Pinpoint the cell where the given text exists, returning its (x, y) midpoint coordinate. 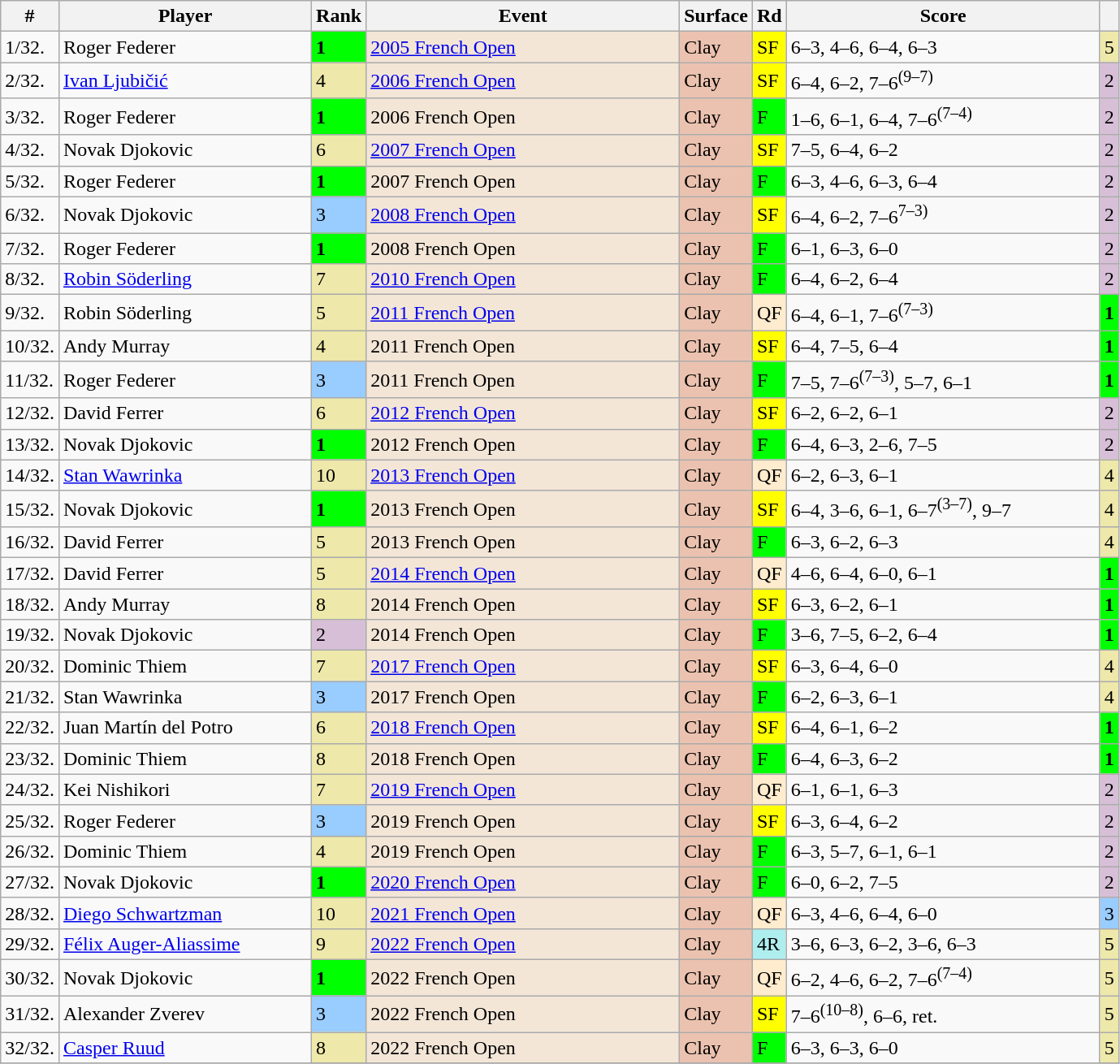
13/32. (30, 444)
6–3, 4–6, 6–4, 6–0 (943, 913)
Kei Nishikori (185, 789)
31/32. (30, 1014)
9/32. (30, 314)
Rd (769, 16)
27/32. (30, 882)
6–3, 6–2, 6–1 (943, 604)
19/32. (30, 635)
14/32. (30, 475)
6–0, 6–2, 7–5 (943, 882)
6–4, 6–1, 6–2 (943, 728)
7–5, 7–6(7–3), 5–7, 6–1 (943, 380)
6–2, 4–6, 6–2, 7–6(7–4) (943, 978)
1–6, 6–1, 6–4, 7–6(7–4) (943, 117)
2020 French Open (523, 882)
6–1, 6–3, 6–0 (943, 249)
Score (943, 16)
10/32. (30, 346)
2010 French Open (523, 279)
6–2, 6–2, 6–1 (943, 413)
6–3, 4–6, 6–4, 6–3 (943, 47)
Surface (716, 16)
26/32. (30, 851)
6–3, 5–7, 6–1, 6–1 (943, 851)
Rank (339, 16)
4–6, 6–4, 6–0, 6–1 (943, 573)
Félix Auger-Aliassime (185, 945)
28/32. (30, 913)
6–3, 6–3, 6–0 (943, 1048)
6–4, 6–2, 6–4 (943, 279)
25/32. (30, 820)
1/32. (30, 47)
2021 French Open (523, 913)
2005 French Open (523, 47)
21/32. (30, 697)
8/32. (30, 279)
7/32. (30, 249)
18/32. (30, 604)
6–4, 7–5, 6–4 (943, 346)
6–4, 6–3, 2–6, 7–5 (943, 444)
4/32. (30, 150)
7–6(10–8), 6–6, ret. (943, 1014)
Juan Martín del Potro (185, 728)
Ivan Ljubičić (185, 81)
3–6, 6–3, 6–2, 3–6, 6–3 (943, 945)
17/32. (30, 573)
32/32. (30, 1048)
Event (523, 16)
6–4, 6–3, 6–2 (943, 759)
6–4, 6–1, 7–6(7–3) (943, 314)
11/32. (30, 380)
5/32. (30, 181)
6–1, 6–1, 6–3 (943, 789)
16/32. (30, 543)
# (30, 16)
22/32. (30, 728)
29/32. (30, 945)
3/32. (30, 117)
30/32. (30, 978)
7–5, 6–4, 6–2 (943, 150)
3–6, 7–5, 6–2, 6–4 (943, 635)
Diego Schwartzman (185, 913)
6–3, 6–2, 6–3 (943, 543)
6–4, 3–6, 6–1, 6–7(3–7), 9–7 (943, 508)
23/32. (30, 759)
24/32. (30, 789)
Alexander Zverev (185, 1014)
20/32. (30, 666)
15/32. (30, 508)
6–4, 6–2, 7–6(9–7) (943, 81)
6–3, 4–6, 6–3, 6–4 (943, 181)
6–3, 6–4, 6–2 (943, 820)
12/32. (30, 413)
6–4, 6–2, 7–67–3) (943, 214)
4R (769, 945)
6–3, 6–4, 6–0 (943, 666)
6/32. (30, 214)
2/32. (30, 81)
Player (185, 16)
9 (339, 945)
Casper Ruud (185, 1048)
